From the cell containing the given text, extract its center point as [X, Y] coordinate. 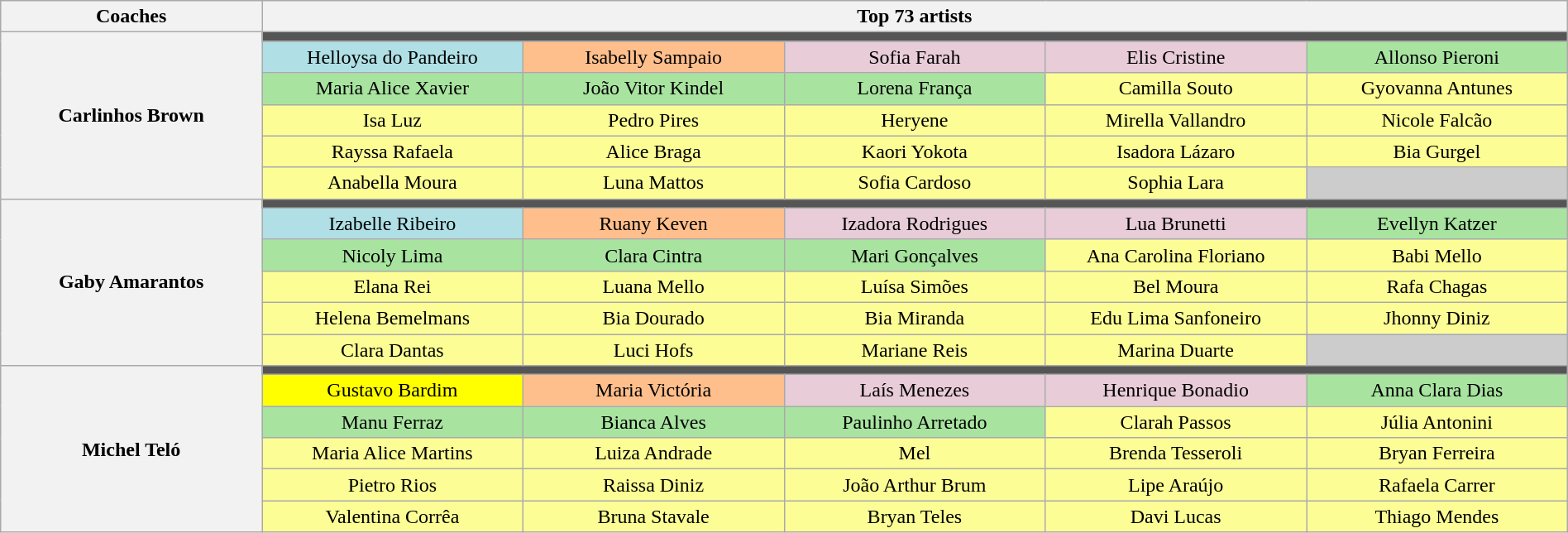
Isa Luz [392, 120]
Luci Hofs [653, 350]
Anabella Moura [392, 183]
Rafaela Carrer [1437, 485]
Laís Menezes [915, 391]
Top 73 artists [915, 17]
Isabelly Sampaio [653, 57]
Evellyn Katzer [1437, 223]
Júlia Antonini [1437, 422]
Bianca Alves [653, 422]
Luísa Simões [915, 286]
Rafa Chagas [1437, 286]
Maria Victória [653, 391]
Mirella Vallandro [1176, 120]
Paulinho Arretado [915, 422]
Elana Rei [392, 286]
Kaori Yokota [915, 151]
Izabelle Ribeiro [392, 223]
Izadora Rodrigues [915, 223]
Luna Mattos [653, 183]
Henrique Bonadio [1176, 391]
Alice Braga [653, 151]
Bia Dourado [653, 318]
Gyovanna Antunes [1437, 89]
Marina Duarte [1176, 350]
Clarah Passos [1176, 422]
Clara Dantas [392, 350]
Heryene [915, 120]
Mariane Reis [915, 350]
Lua Brunetti [1176, 223]
Raissa Diniz [653, 485]
Pietro Rios [392, 485]
Bruna Stavale [653, 516]
Gustavo Bardim [392, 391]
Carlinhos Brown [131, 116]
Bia Miranda [915, 318]
Clara Cintra [653, 255]
Coaches [131, 17]
Mel [915, 454]
Rayssa Rafaela [392, 151]
Valentina Corrêa [392, 516]
Pedro Pires [653, 120]
Bia Gurgel [1437, 151]
Thiago Mendes [1437, 516]
Nicole Falcão [1437, 120]
Sofia Cardoso [915, 183]
Luana Mello [653, 286]
Babi Mello [1437, 255]
Lipe Araújo [1176, 485]
Helena Bemelmans [392, 318]
Maria Alice Xavier [392, 89]
Bryan Teles [915, 516]
Allonso Pieroni [1437, 57]
Nicoly Lima [392, 255]
João Arthur Brum [915, 485]
Lorena França [915, 89]
Davi Lucas [1176, 516]
Anna Clara Dias [1437, 391]
Michel Teló [131, 449]
Gaby Amarantos [131, 281]
Bel Moura [1176, 286]
Sophia Lara [1176, 183]
Helloysa do Pandeiro [392, 57]
Jhonny Diniz [1437, 318]
Edu Lima Sanfoneiro [1176, 318]
Mari Gonçalves [915, 255]
Brenda Tesseroli [1176, 454]
Isadora Lázaro [1176, 151]
Ana Carolina Floriano [1176, 255]
Maria Alice Martins [392, 454]
Luiza Andrade [653, 454]
João Vitor Kindel [653, 89]
Manu Ferraz [392, 422]
Elis Cristine [1176, 57]
Sofia Farah [915, 57]
Ruany Keven [653, 223]
Bryan Ferreira [1437, 454]
Camilla Souto [1176, 89]
